Capture the cell that displays the provided text and extract its (X, Y) central coordinate. 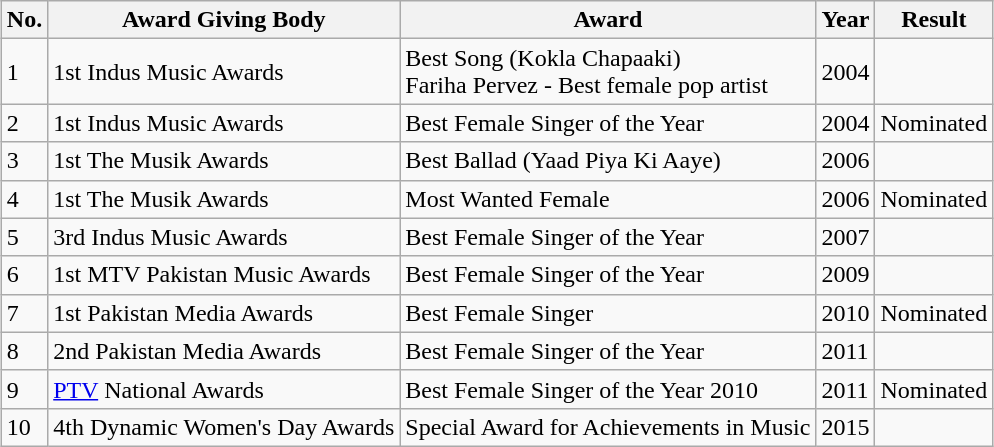
2009 (846, 275)
2 (24, 123)
Result (934, 20)
10 (24, 427)
2007 (846, 237)
4 (24, 199)
PTV National Awards (224, 389)
Award (608, 20)
Best Ballad (Yaad Piya Ki Aaye) (608, 161)
2010 (846, 313)
Year (846, 20)
4th Dynamic Women's Day Awards (224, 427)
2nd Pakistan Media Awards (224, 351)
Award Giving Body (224, 20)
3rd Indus Music Awards (224, 237)
Best Female Singer (608, 313)
8 (24, 351)
Special Award for Achievements in Music (608, 427)
6 (24, 275)
Best Female Singer of the Year 2010 (608, 389)
9 (24, 389)
Most Wanted Female (608, 199)
5 (24, 237)
1st Pakistan Media Awards (224, 313)
3 (24, 161)
2015 (846, 427)
Best Song (Kokla Chapaaki)Fariha Pervez - Best female pop artist (608, 72)
1st MTV Pakistan Music Awards (224, 275)
1 (24, 72)
No. (24, 20)
7 (24, 313)
